Scan for the cell matching the given text and deliver its [x, y] coordinate at center. 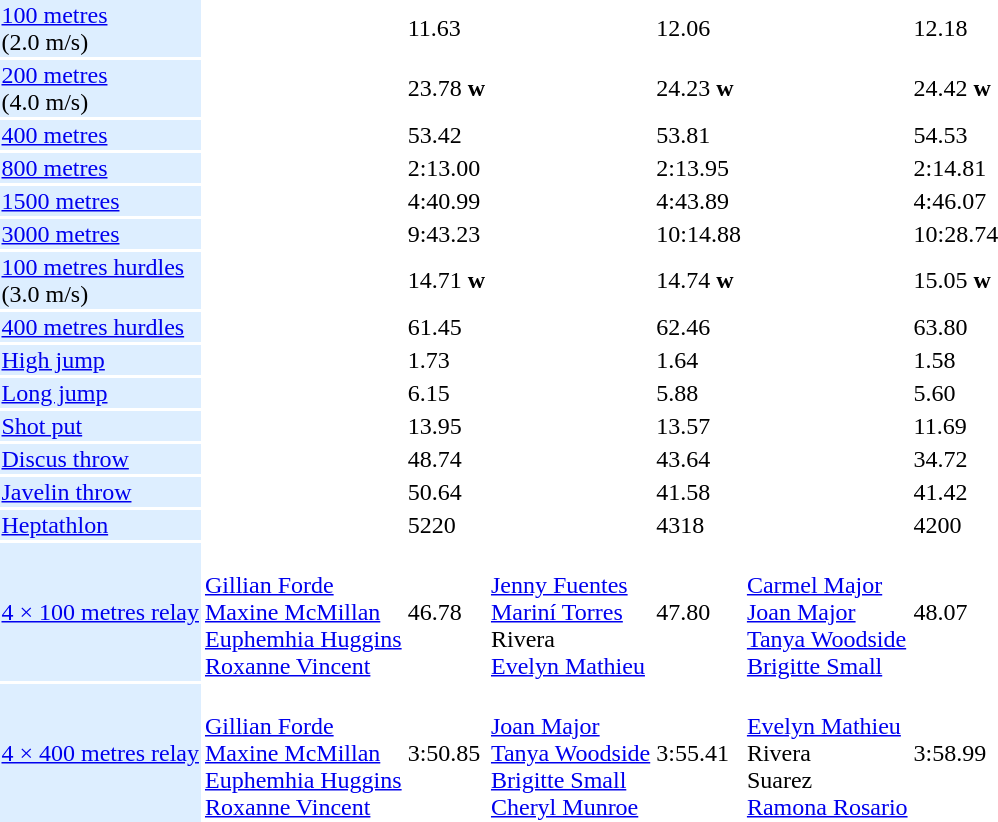
46.78 [446, 612]
Joan Major Tanya Woodside Brigitte Small Cheryl Munroe [570, 753]
53.42 [446, 135]
5220 [446, 525]
Discus throw [100, 459]
13.57 [699, 426]
4318 [699, 525]
48.74 [446, 459]
62.46 [699, 327]
Shot put [100, 426]
14.74 w [699, 280]
50.64 [446, 492]
Carmel Major Joan Major Tanya Woodside Brigitte Small [827, 612]
3:55.41 [699, 753]
14.71 w [446, 280]
1.64 [699, 360]
3000 metres [100, 234]
47.80 [699, 612]
2:13.95 [699, 168]
100 metres hurdles (3.0 m/s) [100, 280]
10:14.88 [699, 234]
41.58 [699, 492]
400 metres hurdles [100, 327]
11.63 [446, 28]
1500 metres [100, 201]
3:50.85 [446, 753]
1.73 [446, 360]
13.95 [446, 426]
Jenny Fuentes Mariní Torres Rivera Evelyn Mathieu [570, 612]
4 × 400 metres relay [100, 753]
400 metres [100, 135]
4:40.99 [446, 201]
4:43.89 [699, 201]
53.81 [699, 135]
Long jump [100, 393]
2:13.00 [446, 168]
43.64 [699, 459]
23.78 w [446, 88]
Evelyn Mathieu Rivera Suarez Ramona Rosario [827, 753]
61.45 [446, 327]
High jump [100, 360]
200 metres (4.0 m/s) [100, 88]
800 metres [100, 168]
5.88 [699, 393]
4 × 100 metres relay [100, 612]
6.15 [446, 393]
Javelin throw [100, 492]
12.06 [699, 28]
100 metres (2.0 m/s) [100, 28]
9:43.23 [446, 234]
24.23 w [699, 88]
Heptathlon [100, 525]
